Search for the cell housing the specified text and yield its (x, y) center coordinate. 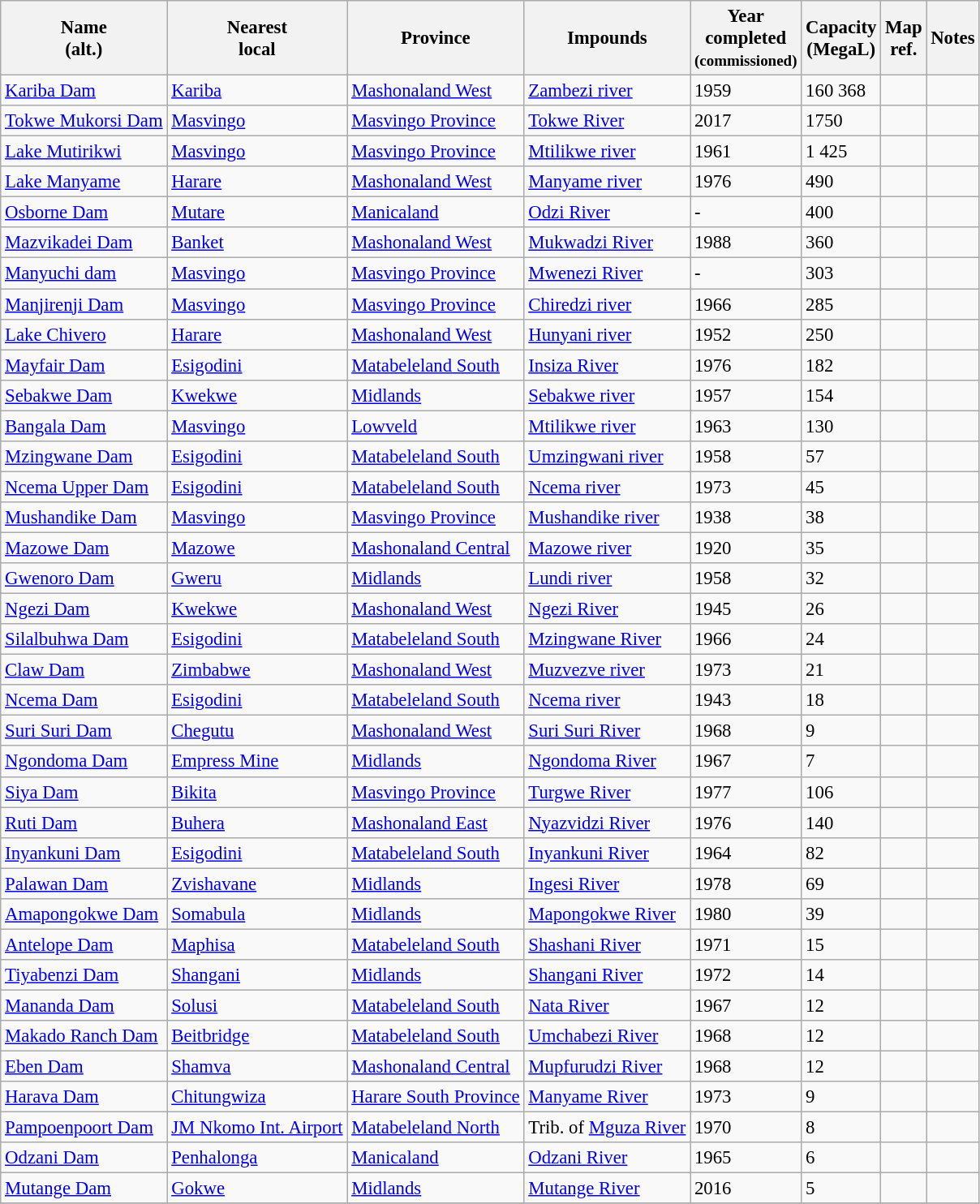
Shashani River (607, 944)
1938 (746, 518)
Banket (257, 243)
Mashonaland East (436, 823)
Manyuchi dam (84, 273)
Empress Mine (257, 762)
Mushandike Dam (84, 518)
57 (841, 457)
400 (841, 213)
Shamva (257, 1067)
Lundi river (607, 578)
Maphisa (257, 944)
Mapongokwe River (607, 914)
5 (841, 1189)
360 (841, 243)
39 (841, 914)
1 425 (841, 152)
45 (841, 487)
285 (841, 304)
JM Nkomo Int. Airport (257, 1128)
140 (841, 823)
2016 (746, 1189)
Inyankuni River (607, 853)
Tokwe River (607, 121)
Mapref. (904, 38)
Chiredzi river (607, 304)
Inyankuni Dam (84, 853)
Ncema Dam (84, 700)
69 (841, 884)
Muzvezve river (607, 670)
1964 (746, 853)
Zimbabwe (257, 670)
Mayfair Dam (84, 365)
Silalbuhwa Dam (84, 639)
Zvishavane (257, 884)
Palawan Dam (84, 884)
Gwenoro Dam (84, 578)
Mzingwane Dam (84, 457)
Lake Manyame (84, 182)
Yearcompleted(commissioned) (746, 38)
Ruti Dam (84, 823)
Odzi River (607, 213)
Beitbridge (257, 1036)
Mutange River (607, 1189)
7 (841, 762)
Harava Dam (84, 1097)
1750 (841, 121)
1959 (746, 91)
Sebakwe river (607, 395)
1965 (746, 1158)
Suri Suri River (607, 731)
82 (841, 853)
1970 (746, 1128)
Harare South Province (436, 1097)
Umzingwani river (607, 457)
Nearestlocal (257, 38)
Mukwadzi River (607, 243)
38 (841, 518)
Trib. of Mguza River (607, 1128)
1920 (746, 548)
Mutange Dam (84, 1189)
6 (841, 1158)
Kariba (257, 91)
Amapongokwe Dam (84, 914)
8 (841, 1128)
Mazowe Dam (84, 548)
Matabeleland North (436, 1128)
1980 (746, 914)
Solusi (257, 1005)
Mutare (257, 213)
250 (841, 334)
Odzani Dam (84, 1158)
35 (841, 548)
490 (841, 182)
Capacity(MegaL) (841, 38)
1972 (746, 975)
Chitungwiza (257, 1097)
1988 (746, 243)
Province (436, 38)
Kariba Dam (84, 91)
Siya Dam (84, 792)
Hunyani river (607, 334)
Nata River (607, 1005)
1943 (746, 700)
Ngezi River (607, 609)
Tiyabenzi Dam (84, 975)
Manjirenji Dam (84, 304)
Bikita (257, 792)
Makado Ranch Dam (84, 1036)
1952 (746, 334)
Tokwe Mukorsi Dam (84, 121)
Osborne Dam (84, 213)
26 (841, 609)
Ngondoma Dam (84, 762)
Ncema Upper Dam (84, 487)
Shangani River (607, 975)
Impounds (607, 38)
Mushandike river (607, 518)
Mazowe river (607, 548)
1945 (746, 609)
182 (841, 365)
Mananda Dam (84, 1005)
Odzani River (607, 1158)
Antelope Dam (84, 944)
24 (841, 639)
Gokwe (257, 1189)
Gweru (257, 578)
Umchabezi River (607, 1036)
130 (841, 426)
2017 (746, 121)
Mazvikadei Dam (84, 243)
Insiza River (607, 365)
Bangala Dam (84, 426)
1961 (746, 152)
Lowveld (436, 426)
Claw Dam (84, 670)
Pampoenpoort Dam (84, 1128)
Ngezi Dam (84, 609)
18 (841, 700)
Manyame river (607, 182)
Mwenezi River (607, 273)
Lake Chivero (84, 334)
Penhalonga (257, 1158)
303 (841, 273)
Buhera (257, 823)
106 (841, 792)
Shangani (257, 975)
Ngondoma River (607, 762)
1971 (746, 944)
Ingesi River (607, 884)
1978 (746, 884)
Suri Suri Dam (84, 731)
Mupfurudzi River (607, 1067)
Notes (952, 38)
Mazowe (257, 548)
160 368 (841, 91)
Somabula (257, 914)
1977 (746, 792)
Manyame River (607, 1097)
21 (841, 670)
Name(alt.) (84, 38)
Turgwe River (607, 792)
15 (841, 944)
Sebakwe Dam (84, 395)
154 (841, 395)
Lake Mutirikwi (84, 152)
14 (841, 975)
32 (841, 578)
1957 (746, 395)
Mzingwane River (607, 639)
Eben Dam (84, 1067)
Chegutu (257, 731)
Nyazvidzi River (607, 823)
Zambezi river (607, 91)
1963 (746, 426)
